Locate the cell with the specified text and output its (X, Y) center coordinate. 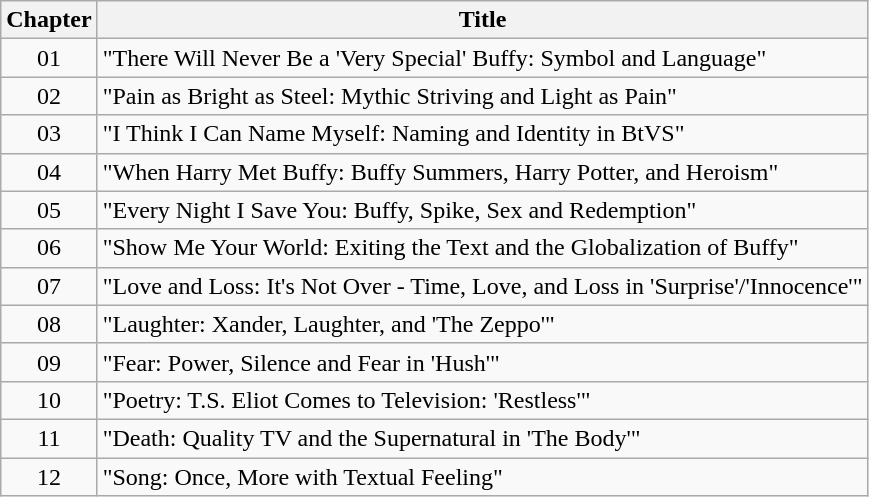
11 (49, 438)
"Laughter: Xander, Laughter, and 'The Zeppo'" (482, 324)
06 (49, 248)
"Poetry: T.S. Eliot Comes to Television: 'Restless'" (482, 400)
"Every Night I Save You: Buffy, Spike, Sex and Redemption" (482, 210)
"I Think I Can Name Myself: Naming and Identity in BtVS" (482, 134)
09 (49, 362)
08 (49, 324)
"There Will Never Be a 'Very Special' Buffy: Symbol and Language" (482, 58)
03 (49, 134)
"Fear: Power, Silence and Fear in 'Hush'" (482, 362)
01 (49, 58)
"Death: Quality TV and the Supernatural in 'The Body'" (482, 438)
02 (49, 96)
"Love and Loss: It's Not Over - Time, Love, and Loss in 'Surprise'/'Innocence'" (482, 286)
"Song: Once, More with Textual Feeling" (482, 477)
07 (49, 286)
10 (49, 400)
"Show Me Your World: Exiting the Text and the Globalization of Buffy" (482, 248)
05 (49, 210)
Chapter (49, 20)
04 (49, 172)
Title (482, 20)
"When Harry Met Buffy: Buffy Summers, Harry Potter, and Heroism" (482, 172)
"Pain as Bright as Steel: Mythic Striving and Light as Pain" (482, 96)
12 (49, 477)
